For the text-containing cell, return its midpoint in (x, y) coordinate format. 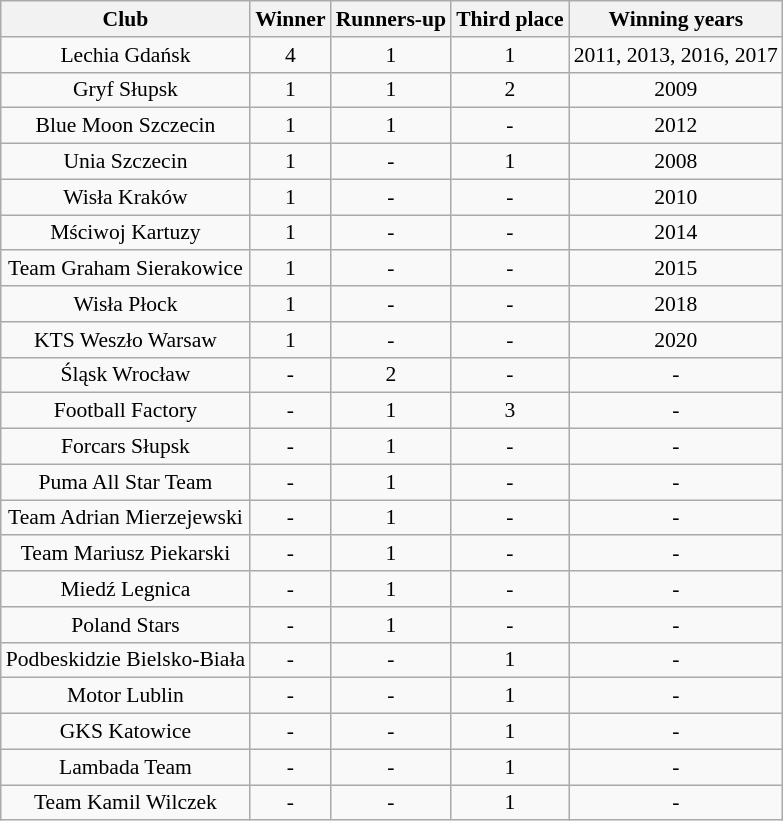
Lechia Gdańsk (126, 55)
GKS Katowice (126, 732)
2014 (676, 233)
Team Graham Sierakowice (126, 269)
Miedź Legnica (126, 589)
Winner (290, 19)
Team Mariusz Piekarski (126, 554)
Podbeskidzie Bielsko-Biała (126, 660)
2011, 2013, 2016, 2017 (676, 55)
Gryf Słupsk (126, 90)
Poland Stars (126, 625)
Lambada Team (126, 767)
KTS Weszło Warsaw (126, 340)
2009 (676, 90)
Śląsk Wrocław (126, 375)
2012 (676, 126)
Puma All Star Team (126, 482)
Runners-up (391, 19)
2015 (676, 269)
Team Adrian Mierzejewski (126, 518)
Mściwoj Kartuzy (126, 233)
Wisła Kraków (126, 197)
Team Kamil Wilczek (126, 803)
Blue Moon Szczecin (126, 126)
Wisła Płock (126, 304)
2010 (676, 197)
Unia Szczecin (126, 162)
Football Factory (126, 411)
4 (290, 55)
2020 (676, 340)
Motor Lublin (126, 696)
Third place (510, 19)
Club (126, 19)
3 (510, 411)
Winning years (676, 19)
2008 (676, 162)
Forcars Słupsk (126, 447)
2018 (676, 304)
